Return (X, Y) of the center of cell containing provided text 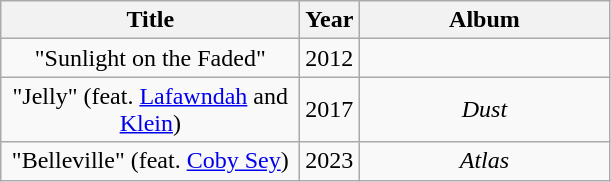
Atlas (484, 161)
Dust (484, 110)
2017 (330, 110)
2023 (330, 161)
Title (150, 20)
"Jelly" (feat. Lafawndah and Klein) (150, 110)
Album (484, 20)
"Sunlight on the Faded" (150, 58)
"Belleville" (feat. Coby Sey) (150, 161)
Year (330, 20)
2012 (330, 58)
